Output the [X, Y] coordinate of the center of the cell containing the given text.  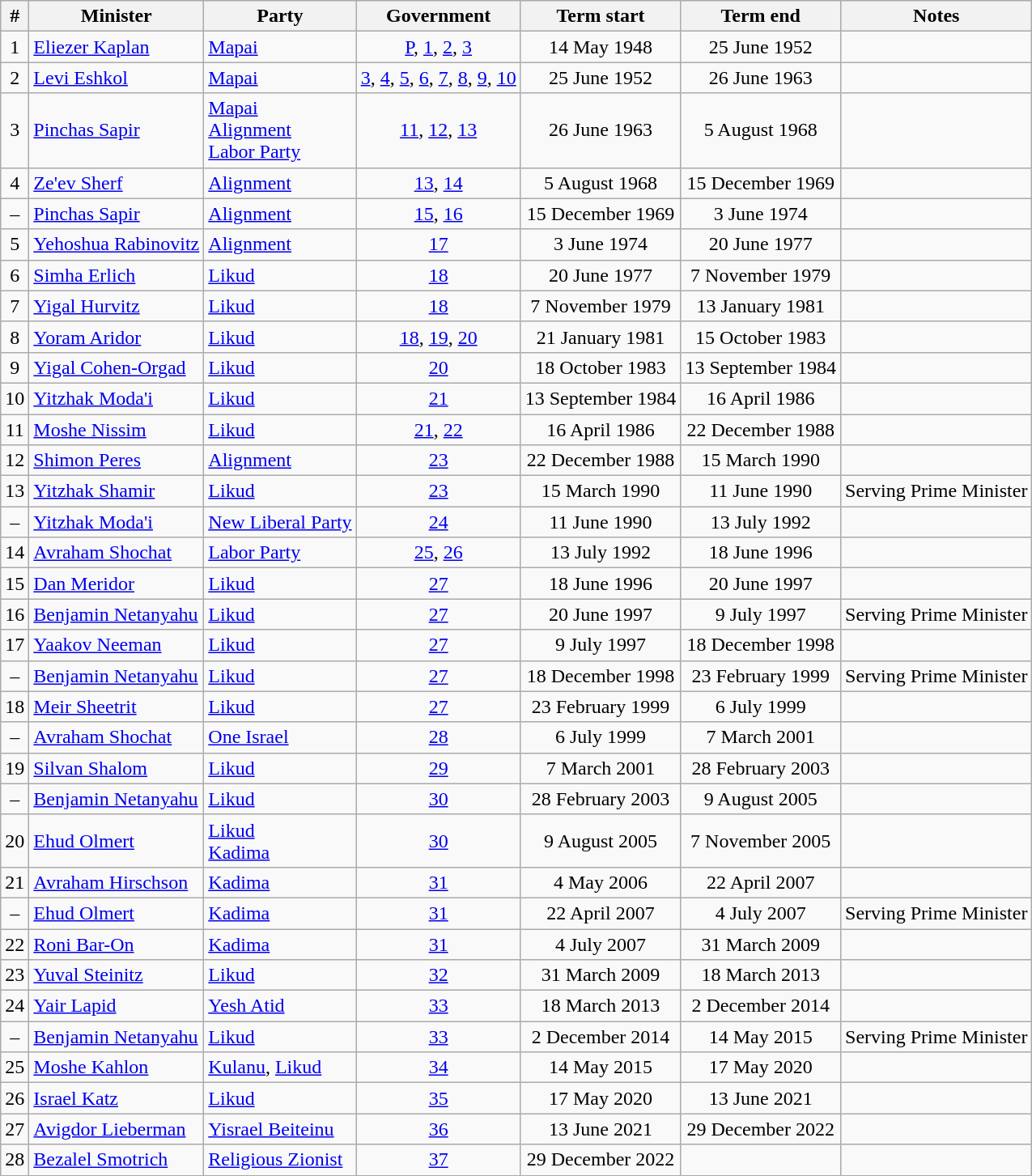
34 [439, 1068]
Notes [936, 16]
Shimon Peres [117, 461]
11, 12, 13 [439, 130]
Yigal Cohen-Orgad [117, 367]
13 [15, 491]
21, 22 [439, 430]
# [15, 16]
Silvan Shalom [117, 768]
4 [15, 183]
Party [280, 16]
Moshe Kahlon [117, 1068]
Eliezer Kaplan [117, 47]
37 [439, 1160]
Minister [117, 16]
Ze'ev Sherf [117, 183]
Simha Erlich [117, 275]
14 [15, 553]
26 [15, 1098]
13 January 1981 [761, 306]
18 October 1983 [601, 367]
Israel Katz [117, 1098]
16 [15, 614]
11 [15, 430]
Religious Zionist [280, 1160]
Moshe Nissim [117, 430]
Dan Meridor [117, 584]
Yair Lapid [117, 1006]
10 [15, 398]
2 [15, 78]
21 January 1981 [601, 337]
25 [15, 1068]
7 November 2005 [761, 840]
1 [15, 47]
19 [15, 768]
Yuval Steinitz [117, 975]
35 [439, 1098]
LikudKadima [280, 840]
22 [15, 945]
25, 26 [439, 553]
Yaakov Neeman [117, 645]
One Israel [280, 737]
Levi Eshkol [117, 78]
36 [439, 1129]
7 [15, 306]
Yitzhak Shamir [117, 491]
14 May 1948 [601, 47]
Yigal Hurvitz [117, 306]
Yehoshua Rabinovitz [117, 244]
3 [15, 130]
Kulanu, Likud [280, 1068]
Term start [601, 16]
Labor Party [280, 553]
12 [15, 461]
5 [15, 244]
Yoram Aridor [117, 337]
MapaiAlignmentLabor Party [280, 130]
29 [439, 768]
13, 14 [439, 183]
4 May 2006 [601, 882]
9 [15, 367]
15 October 1983 [761, 337]
Government [439, 16]
Avraham Hirschson [117, 882]
New Liberal Party [280, 522]
6 [15, 275]
8 [15, 337]
P, 1, 2, 3 [439, 47]
Avigdor Lieberman [117, 1129]
Bezalel Smotrich [117, 1160]
Meir Sheetrit [117, 707]
Yisrael Beiteinu [280, 1129]
32 [439, 975]
15 [15, 584]
15, 16 [439, 214]
Yesh Atid [280, 1006]
Roni Bar-On [117, 945]
Term end [761, 16]
3, 4, 5, 6, 7, 8, 9, 10 [439, 78]
18, 19, 20 [439, 337]
